Identify which cell holds the provided text, then report its [X, Y] central coordinate. 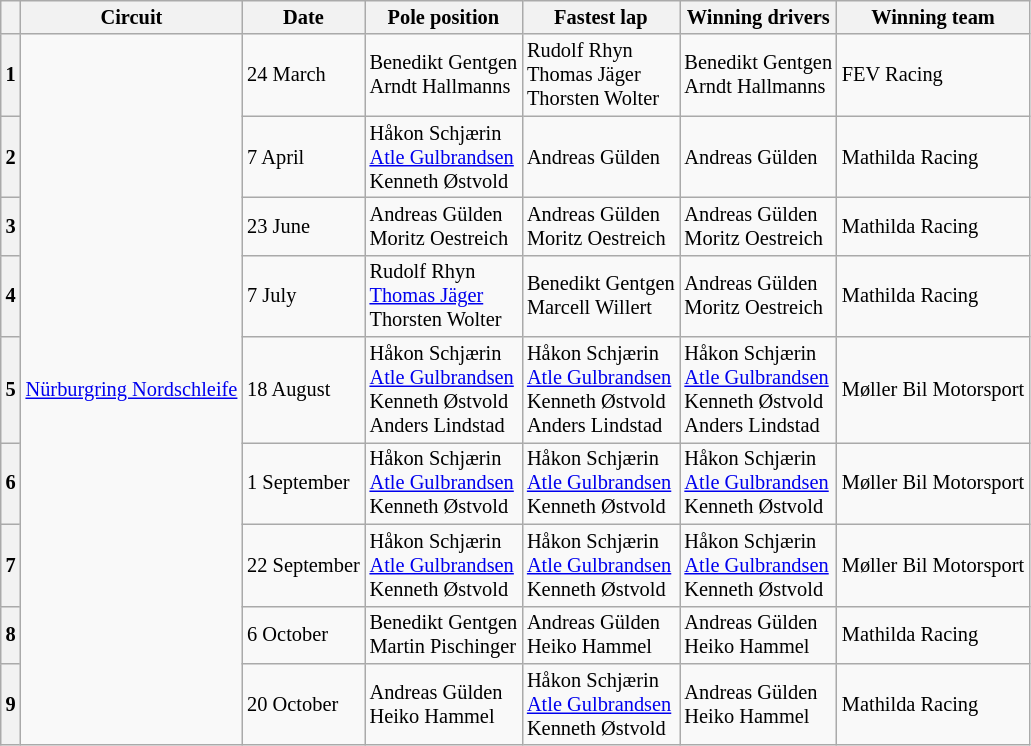
2 [11, 157]
24 March [303, 75]
5 [11, 390]
1 [11, 75]
6 [11, 483]
Date [303, 17]
Benedikt Gentgen Marcell Willert [600, 296]
8 [11, 635]
23 June [303, 226]
Benedikt Gentgen Martin Pischinger [444, 635]
4 [11, 296]
7 July [303, 296]
Winning drivers [758, 17]
Pole position [444, 17]
7 April [303, 157]
1 September [303, 483]
6 October [303, 635]
Winning team [933, 17]
FEV Racing [933, 75]
9 [11, 704]
20 October [303, 704]
3 [11, 226]
Fastest lap [600, 17]
22 September [303, 565]
Circuit [132, 17]
18 August [303, 390]
7 [11, 565]
Nürburgring Nordschleife [132, 390]
